Provide the (x, y) coordinate of the cell's center where the given text is located.  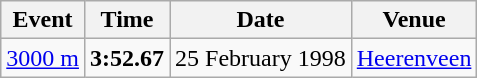
Date (261, 20)
Venue (414, 20)
3:52.67 (126, 58)
Time (126, 20)
25 February 1998 (261, 58)
3000 m (43, 58)
Event (43, 20)
Heerenveen (414, 58)
